Output the (X, Y) coordinate of the center of the cell containing the given text.  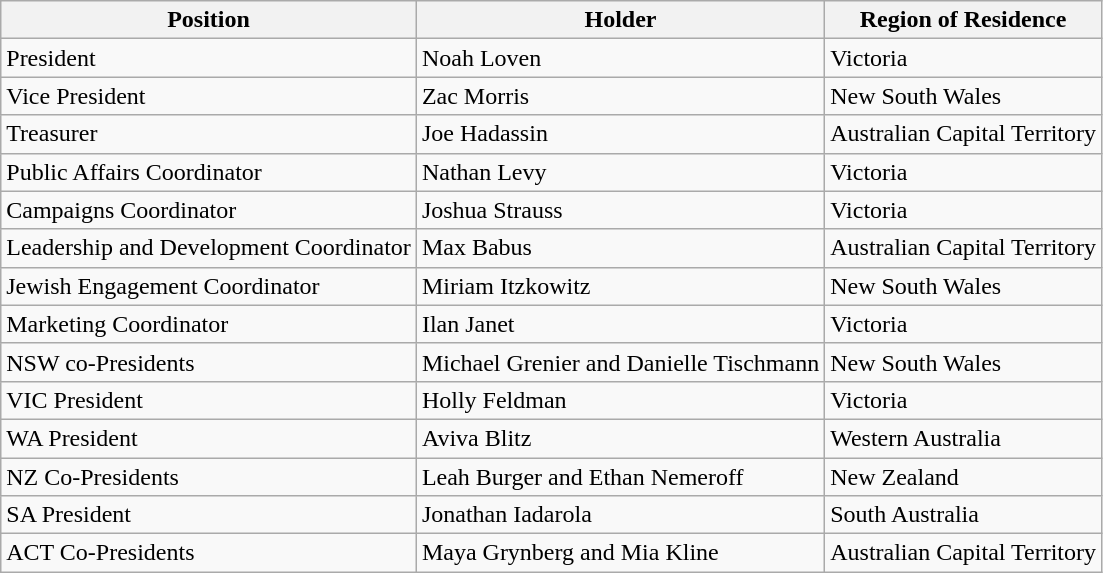
Max Babus (620, 248)
Position (209, 20)
Leadership and Development Coordinator (209, 248)
Aviva Blitz (620, 438)
Joshua Strauss (620, 210)
Region of Residence (964, 20)
Miriam Itzkowitz (620, 286)
Jonathan Iadarola (620, 515)
Holly Feldman (620, 400)
Noah Loven (620, 58)
Leah Burger and Ethan Nemeroff (620, 477)
Vice President (209, 96)
ACT Co-Presidents (209, 553)
New Zealand (964, 477)
SA President (209, 515)
Joe Hadassin (620, 134)
NZ Co-Presidents (209, 477)
Western Australia (964, 438)
Marketing Coordinator (209, 324)
South Australia (964, 515)
Michael Grenier and Danielle Tischmann (620, 362)
Public Affairs Coordinator (209, 172)
Nathan Levy (620, 172)
VIC President (209, 400)
NSW co-Presidents (209, 362)
Zac Morris (620, 96)
Ilan Janet (620, 324)
President (209, 58)
Maya Grynberg and Mia Kline (620, 553)
Holder (620, 20)
Treasurer (209, 134)
Campaigns Coordinator (209, 210)
Jewish Engagement Coordinator (209, 286)
WA President (209, 438)
